Return the (X, Y) coordinate for the center point of the cell that contains the specified text.  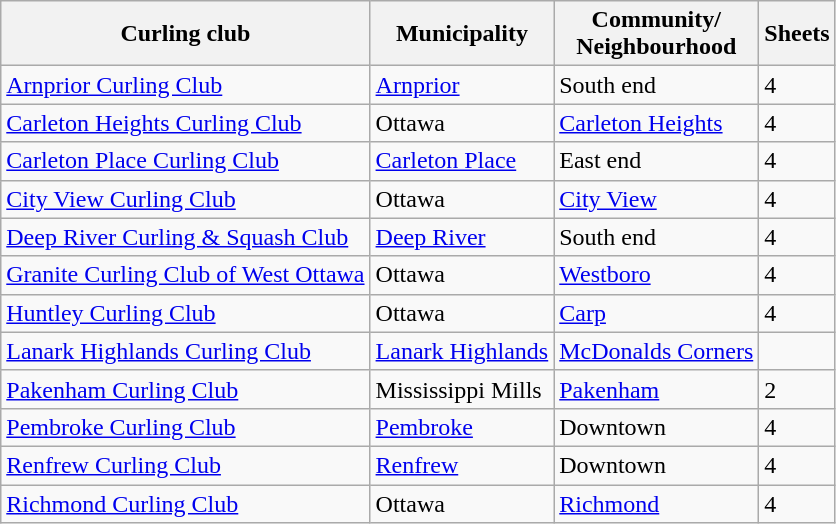
Lanark Highlands Curling Club (186, 351)
Lanark Highlands (462, 351)
Mississippi Mills (462, 389)
McDonalds Corners (656, 351)
Carleton Place (462, 161)
Community/Neighbourhood (656, 34)
Carleton Place Curling Club (186, 161)
Carp (656, 313)
Pembroke (462, 427)
Pembroke Curling Club (186, 427)
Pakenham Curling Club (186, 389)
Sheets (797, 34)
Curling club (186, 34)
Municipality (462, 34)
Carleton Heights (656, 123)
Renfrew (462, 465)
Deep River Curling & Squash Club (186, 237)
Richmond Curling Club (186, 503)
City View Curling Club (186, 199)
2 (797, 389)
Westboro (656, 275)
Granite Curling Club of West Ottawa (186, 275)
Deep River (462, 237)
Renfrew Curling Club (186, 465)
East end (656, 161)
Richmond (656, 503)
City View (656, 199)
Pakenham (656, 389)
Huntley Curling Club (186, 313)
Arnprior Curling Club (186, 85)
Carleton Heights Curling Club (186, 123)
Arnprior (462, 85)
